Scan for the cell matching the given text and deliver its [X, Y] coordinate at center. 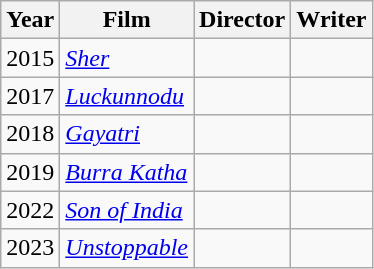
2018 [30, 134]
Unstoppable [127, 248]
Year [30, 20]
Film [127, 20]
Gayatri [127, 134]
Writer [332, 20]
Luckunnodu [127, 96]
2023 [30, 248]
Son of India [127, 210]
Burra Katha [127, 172]
2015 [30, 58]
Director [242, 20]
2022 [30, 210]
2017 [30, 96]
Sher [127, 58]
2019 [30, 172]
